Find where the given text appears and provide that cell's center as [x, y] coordinate. 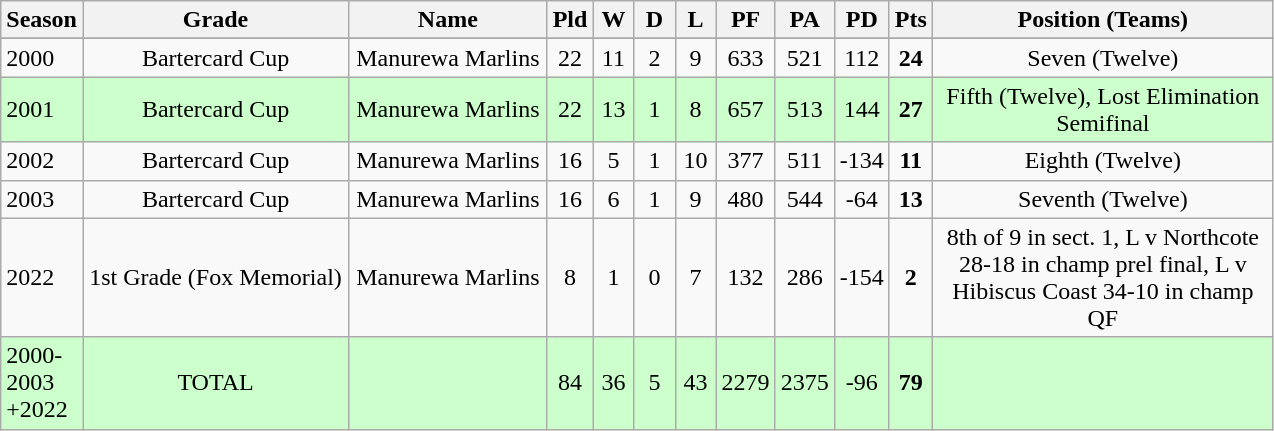
Seventh (Twelve) [1102, 199]
657 [746, 110]
1st Grade (Fox Memorial) [215, 278]
286 [804, 278]
Pld [570, 20]
2000 [42, 58]
377 [746, 161]
PA [804, 20]
-154 [862, 278]
24 [910, 58]
36 [614, 383]
511 [804, 161]
8th of 9 in sect. 1, L v Northcote 28-18 in champ prel final, L v Hibiscus Coast 34-10 in champ QF [1102, 278]
2279 [746, 383]
43 [696, 383]
Fifth (Twelve), Lost Elimination Semifinal [1102, 110]
Season [42, 20]
Position (Teams) [1102, 20]
Pts [910, 20]
27 [910, 110]
-96 [862, 383]
84 [570, 383]
132 [746, 278]
D [654, 20]
L [696, 20]
PF [746, 20]
Grade [215, 20]
Eighth (Twelve) [1102, 161]
10 [696, 161]
2002 [42, 161]
7 [696, 278]
544 [804, 199]
6 [614, 199]
513 [804, 110]
Name [448, 20]
480 [746, 199]
0 [654, 278]
W [614, 20]
521 [804, 58]
2001 [42, 110]
PD [862, 20]
144 [862, 110]
TOTAL [215, 383]
-134 [862, 161]
2375 [804, 383]
Seven (Twelve) [1102, 58]
112 [862, 58]
633 [746, 58]
79 [910, 383]
2000-2003 +2022 [42, 383]
2022 [42, 278]
-64 [862, 199]
2003 [42, 199]
